Detect which cell encompasses the target text, then output its [X, Y] center coordinate. 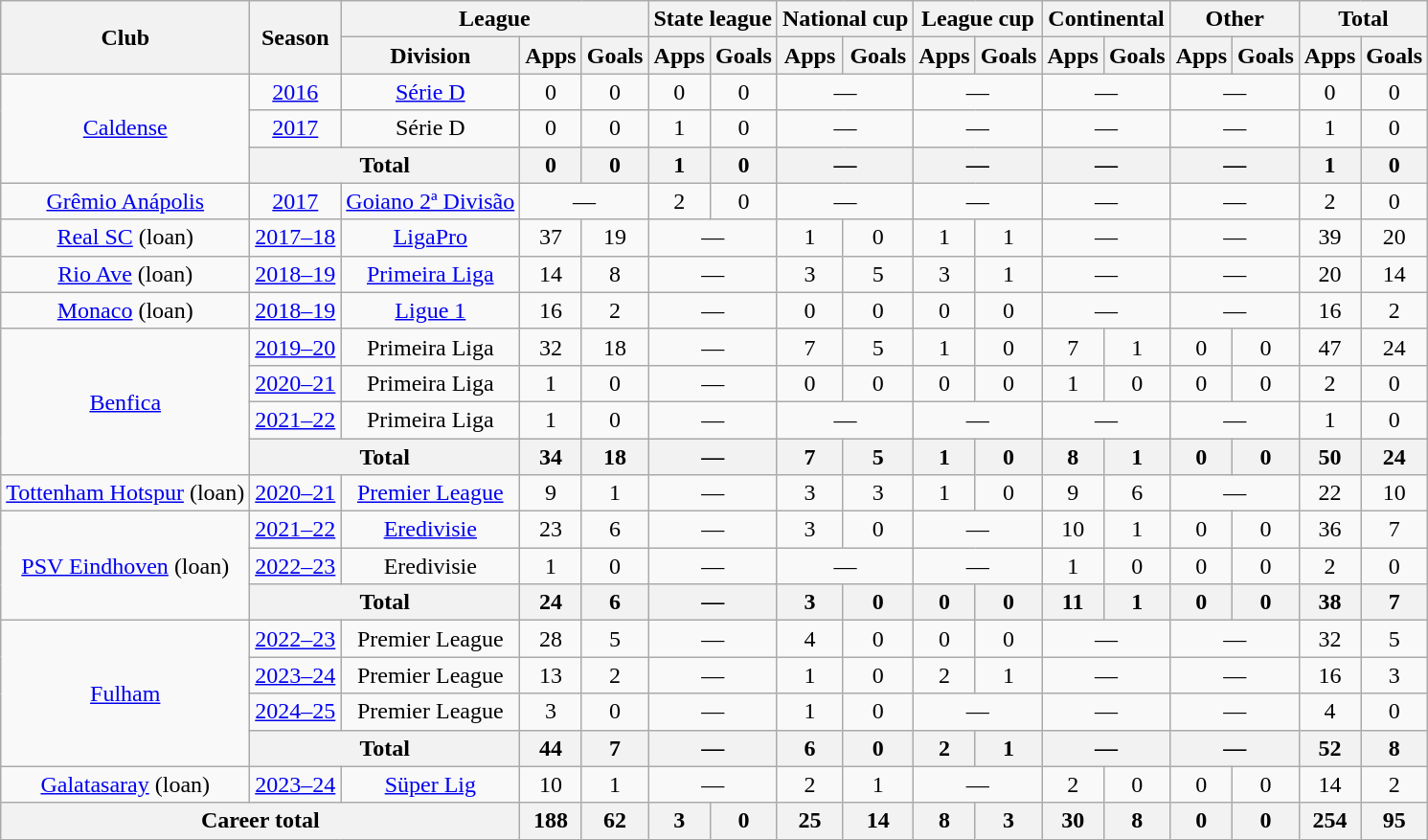
25 [809, 821]
National cup [845, 19]
Ligue 1 [431, 310]
254 [1329, 821]
Real SC (loan) [125, 238]
11 [1073, 602]
19 [615, 238]
2017–18 [295, 238]
Grêmio Anápolis [125, 201]
38 [1329, 602]
50 [1329, 457]
2024–25 [295, 712]
47 [1329, 347]
28 [551, 639]
Rio Ave (loan) [125, 274]
2016 [295, 92]
52 [1329, 748]
PSV Eindhoven (loan) [125, 566]
Galatasaray (loan) [125, 784]
13 [551, 675]
95 [1394, 821]
188 [551, 821]
Division [431, 56]
LigaPro [431, 238]
Fulham [125, 693]
Caldense [125, 128]
30 [1073, 821]
League [494, 19]
Club [125, 37]
Tottenham Hotspur (loan) [125, 493]
Monaco (loan) [125, 310]
Süper Lig [431, 784]
44 [551, 748]
Career total [261, 821]
Goiano 2ª Divisão [431, 201]
34 [551, 457]
Other [1235, 19]
Benfica [125, 401]
37 [551, 238]
2019–20 [295, 347]
36 [1329, 530]
23 [551, 530]
22 [1329, 493]
Continental [1106, 19]
Season [295, 37]
State league [713, 19]
39 [1329, 238]
62 [615, 821]
League cup [978, 19]
